Locate the cell with the specified text and output its [X, Y] center coordinate. 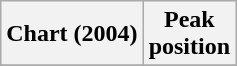
Chart (2004) [72, 34]
Peakposition [189, 34]
